Pinpoint the cell where the given text exists, returning its (x, y) midpoint coordinate. 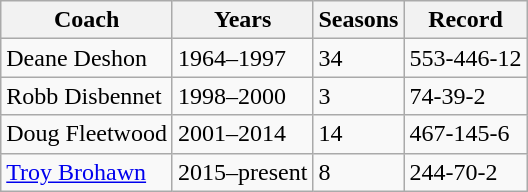
553-446-12 (466, 58)
2015–present (242, 172)
Troy Brohawn (87, 172)
1998–2000 (242, 96)
Robb Disbennet (87, 96)
Deane Deshon (87, 58)
244-70-2 (466, 172)
Doug Fleetwood (87, 134)
Seasons (358, 20)
8 (358, 172)
Years (242, 20)
Coach (87, 20)
74-39-2 (466, 96)
1964–1997 (242, 58)
467-145-6 (466, 134)
Record (466, 20)
2001–2014 (242, 134)
34 (358, 58)
3 (358, 96)
14 (358, 134)
